Scan for the cell matching the given text and deliver its [x, y] coordinate at center. 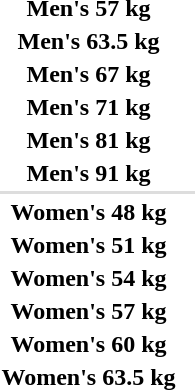
Women's 57 kg [88, 311]
Men's 63.5 kg [88, 41]
Men's 71 kg [88, 107]
Men's 91 kg [88, 173]
Men's 81 kg [88, 140]
Men's 67 kg [88, 74]
Women's 60 kg [88, 344]
Women's 51 kg [88, 245]
Women's 54 kg [88, 278]
Women's 48 kg [88, 212]
